Identify which cell holds the provided text, then report its (X, Y) central coordinate. 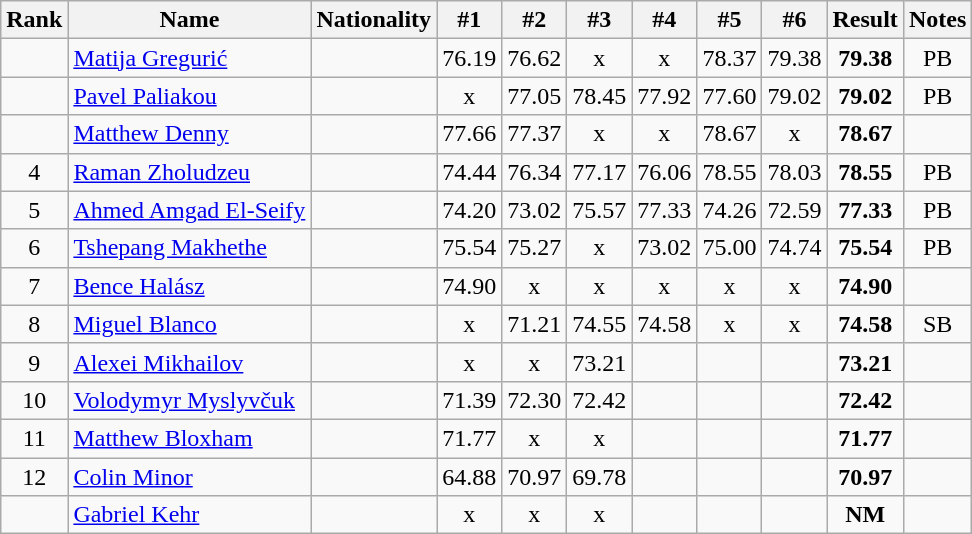
Raman Zholudzeu (190, 172)
#4 (664, 20)
Result (865, 20)
#5 (730, 20)
#1 (470, 20)
#6 (794, 20)
#2 (534, 20)
78.45 (600, 96)
11 (34, 438)
71.21 (534, 324)
Notes (937, 20)
Matthew Bloxham (190, 438)
74.74 (794, 248)
Bence Halász (190, 286)
Tshepang Makhethe (190, 248)
8 (34, 324)
Volodymyr Myslyvčuk (190, 400)
76.19 (470, 58)
75.57 (600, 210)
77.05 (534, 96)
76.34 (534, 172)
71.39 (470, 400)
Name (190, 20)
69.78 (600, 477)
4 (34, 172)
5 (34, 210)
77.37 (534, 134)
77.60 (730, 96)
75.27 (534, 248)
74.26 (730, 210)
NM (865, 515)
74.55 (600, 324)
74.44 (470, 172)
76.62 (534, 58)
78.37 (730, 58)
76.06 (664, 172)
Ahmed Amgad El-Seify (190, 210)
77.66 (470, 134)
Matija Gregurić (190, 58)
77.17 (600, 172)
Rank (34, 20)
74.20 (470, 210)
SB (937, 324)
7 (34, 286)
10 (34, 400)
Matthew Denny (190, 134)
#3 (600, 20)
Miguel Blanco (190, 324)
75.00 (730, 248)
77.92 (664, 96)
78.03 (794, 172)
72.30 (534, 400)
Pavel Paliakou (190, 96)
Gabriel Kehr (190, 515)
Colin Minor (190, 477)
6 (34, 248)
9 (34, 362)
72.59 (794, 210)
Alexei Mikhailov (190, 362)
64.88 (470, 477)
Nationality (374, 20)
12 (34, 477)
